Find where the given text appears and provide that cell's center as [X, Y] coordinate. 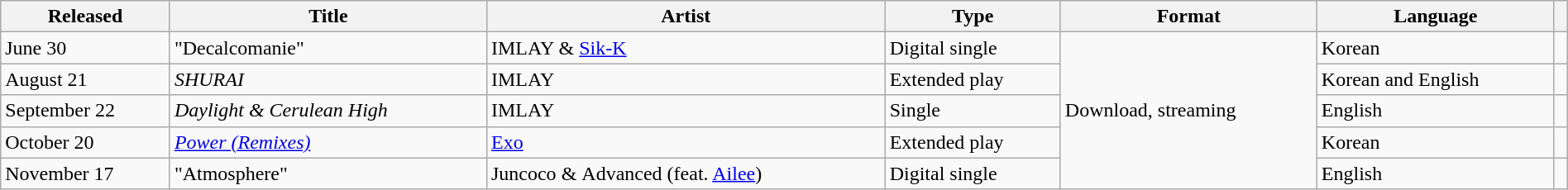
Title [327, 17]
Single [973, 111]
SHURAI [327, 79]
Artist [686, 17]
"Decalcomanie" [327, 48]
Korean and English [1436, 79]
IMLAY & Sik-K [686, 48]
Type [973, 17]
November 17 [86, 173]
Daylight & Cerulean High [327, 111]
Language [1436, 17]
September 22 [86, 111]
Download, streaming [1188, 111]
Juncoco & Advanced (feat. Ailee) [686, 173]
"Atmosphere" [327, 173]
Exo [686, 142]
June 30 [86, 48]
October 20 [86, 142]
Power (Remixes) [327, 142]
Format [1188, 17]
Released [86, 17]
August 21 [86, 79]
